Identify which cell holds the provided text, then report its (x, y) central coordinate. 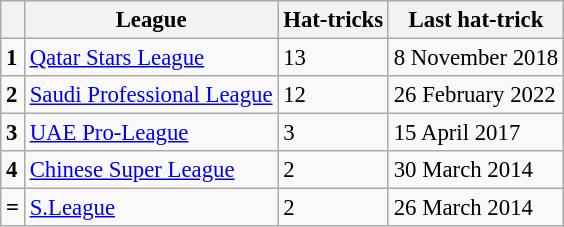
13 (334, 58)
12 (334, 95)
League (151, 20)
30 March 2014 (476, 170)
26 February 2022 (476, 95)
4 (13, 170)
8 November 2018 (476, 58)
= (13, 208)
UAE Pro-League (151, 133)
Chinese Super League (151, 170)
Saudi Professional League (151, 95)
15 April 2017 (476, 133)
Hat-tricks (334, 20)
Last hat-trick (476, 20)
S.League (151, 208)
Qatar Stars League (151, 58)
1 (13, 58)
26 March 2014 (476, 208)
